For the text-containing cell, return its midpoint in [x, y] coordinate format. 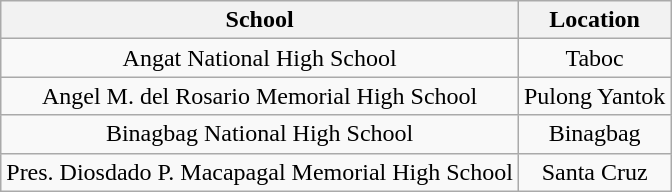
Santa Cruz [594, 172]
Location [594, 20]
Binagbag National High School [260, 134]
Angat National High School [260, 58]
Pulong Yantok [594, 96]
School [260, 20]
Binagbag [594, 134]
Taboc [594, 58]
Pres. Diosdado P. Macapagal Memorial High School [260, 172]
Angel M. del Rosario Memorial High School [260, 96]
